Output the (X, Y) coordinate of the center of the cell containing the given text.  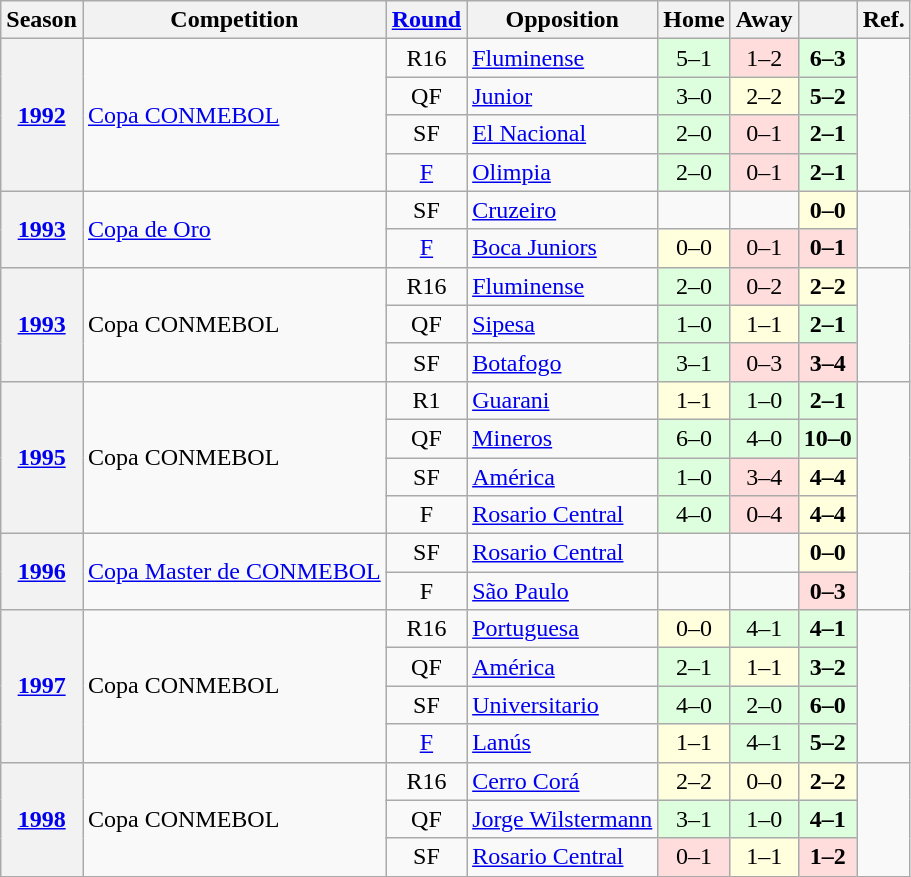
Jorge Wilstermann (562, 819)
Junior (562, 96)
Olimpia (562, 172)
Portuguesa (562, 629)
Copa de Oro (234, 229)
Cerro Corá (562, 781)
Botafogo (562, 362)
Copa Master de CONMEBOL (234, 572)
Universitario (562, 705)
1995 (42, 457)
3–0 (694, 96)
1992 (42, 115)
Sipesa (562, 324)
Lanús (562, 743)
Boca Juniors (562, 248)
Round (426, 20)
R1 (426, 400)
Mineros (562, 438)
3–2 (828, 667)
0–4 (764, 515)
Cruzeiro (562, 210)
Ref. (884, 20)
6–3 (828, 58)
Home (694, 20)
São Paulo (562, 591)
Away (764, 20)
1997 (42, 686)
1996 (42, 572)
5–1 (694, 58)
Competition (234, 20)
10–0 (828, 438)
Season (42, 20)
El Nacional (562, 134)
Opposition (562, 20)
0–2 (764, 286)
Guarani (562, 400)
1998 (42, 819)
